Capture the cell that displays the provided text and extract its (X, Y) central coordinate. 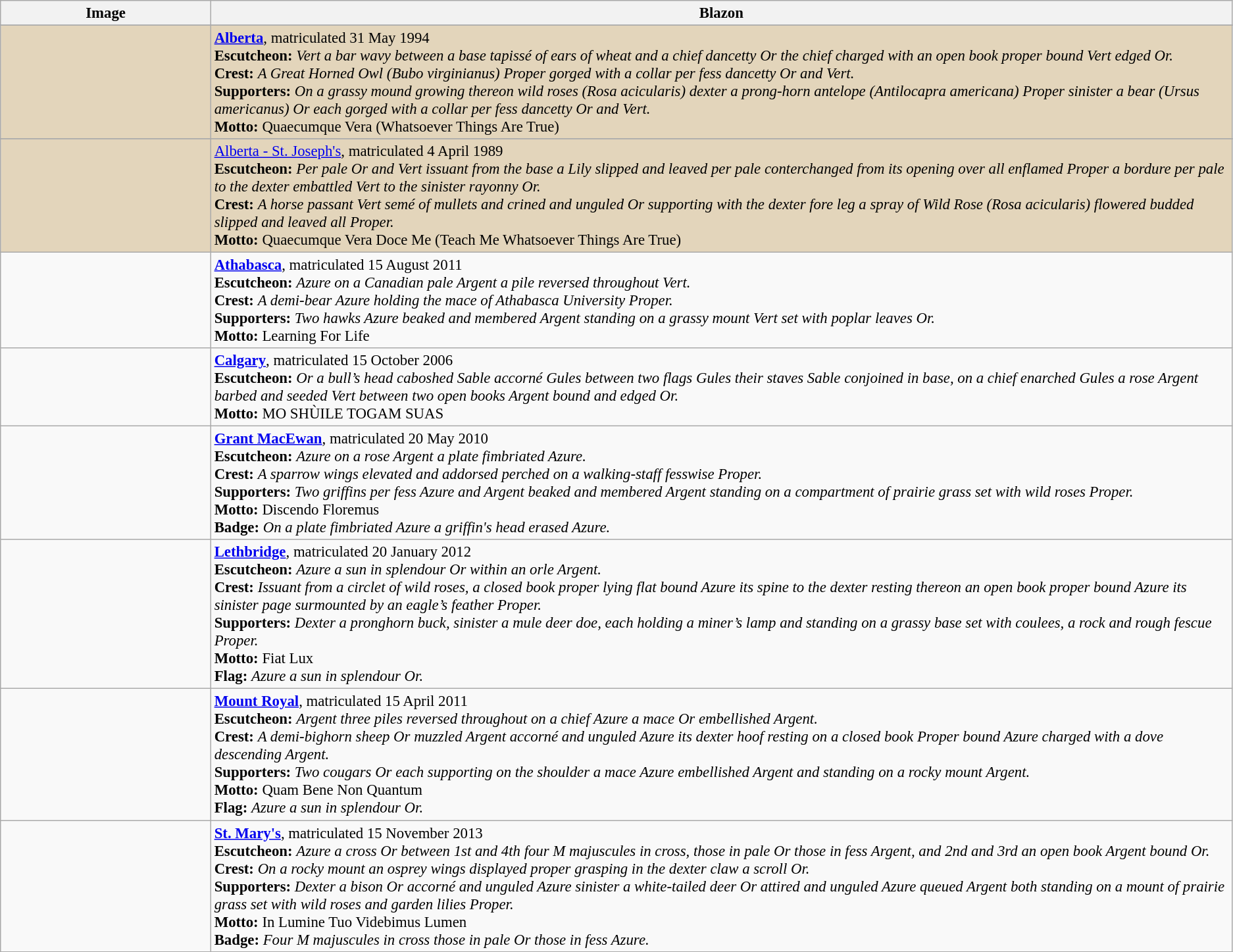
Image (106, 13)
Blazon (721, 13)
